Detect which cell encompasses the target text, then output its [x, y] center coordinate. 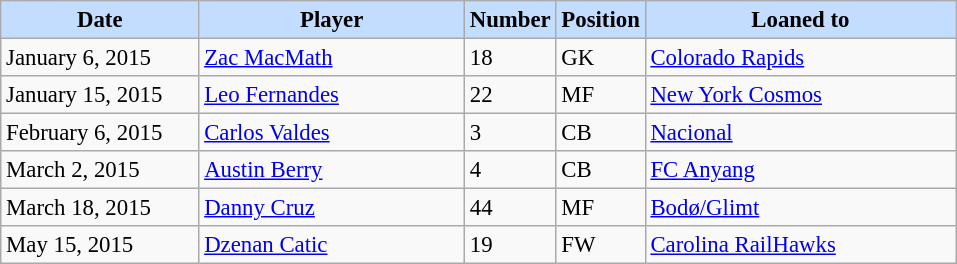
FW [600, 245]
Number [510, 20]
Position [600, 20]
18 [510, 58]
19 [510, 245]
January 15, 2015 [100, 95]
Carlos Valdes [332, 133]
3 [510, 133]
Leo Fernandes [332, 95]
FC Anyang [800, 170]
Nacional [800, 133]
Danny Cruz [332, 208]
May 15, 2015 [100, 245]
Zac MacMath [332, 58]
March 18, 2015 [100, 208]
March 2, 2015 [100, 170]
New York Cosmos [800, 95]
Bodø/Glimt [800, 208]
Player [332, 20]
Loaned to [800, 20]
Date [100, 20]
Dzenan Catic [332, 245]
February 6, 2015 [100, 133]
Austin Berry [332, 170]
January 6, 2015 [100, 58]
Carolina RailHawks [800, 245]
GK [600, 58]
22 [510, 95]
44 [510, 208]
Colorado Rapids [800, 58]
4 [510, 170]
